From the cell containing the given text, extract its center point as (X, Y) coordinate. 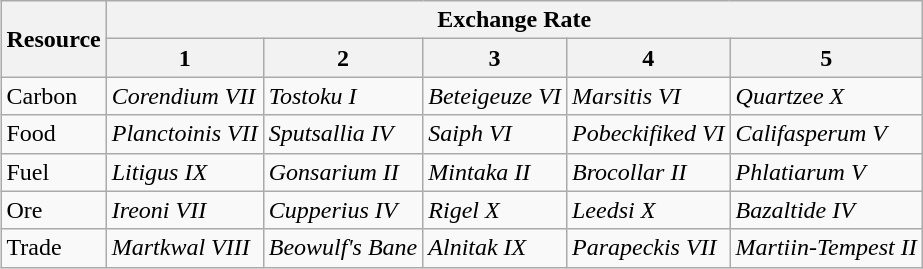
Ore (54, 210)
Gonsarium II (343, 172)
Pobeckifiked VI (648, 134)
Planctoinis VII (184, 134)
Leedsi X (648, 210)
Brocollar II (648, 172)
Quartzee X (826, 96)
2 (343, 58)
Parapeckis VII (648, 248)
Food (54, 134)
Mintaka II (495, 172)
Califasperum V (826, 134)
Bazaltide IV (826, 210)
Carbon (54, 96)
Trade (54, 248)
Beteigeuze VI (495, 96)
Ireoni VII (184, 210)
5 (826, 58)
Saiph VI (495, 134)
3 (495, 58)
Resource (54, 39)
Sputsallia IV (343, 134)
1 (184, 58)
Tostoku I (343, 96)
Rigel X (495, 210)
Alnitak IX (495, 248)
Phlatiarum V (826, 172)
Beowulf's Bane (343, 248)
Martiin-Tempest II (826, 248)
Marsitis VI (648, 96)
Martkwal VIII (184, 248)
4 (648, 58)
Litigus IX (184, 172)
Exchange Rate (514, 20)
Fuel (54, 172)
Cupperius IV (343, 210)
Corendium VII (184, 96)
